For the text-containing cell, return its midpoint in (X, Y) coordinate format. 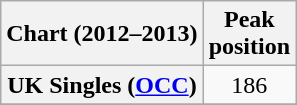
Peakposition (249, 34)
Chart (2012–2013) (102, 34)
UK Singles (OCC) (102, 85)
186 (249, 85)
